Identify which cell holds the provided text, then report its (x, y) central coordinate. 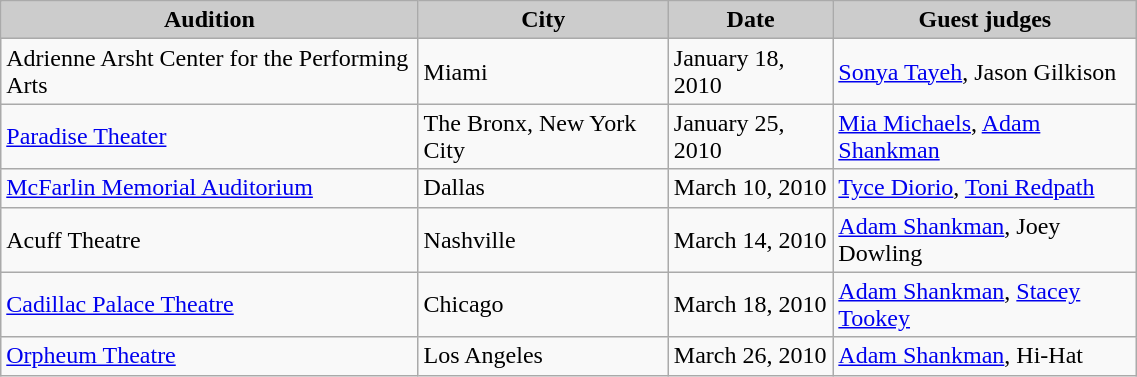
Adrienne Arsht Center for the Performing Arts (210, 72)
January 18, 2010 (750, 72)
March 14, 2010 (750, 240)
Acuff Theatre (210, 240)
March 10, 2010 (750, 188)
March 18, 2010 (750, 304)
Date (750, 20)
Adam Shankman, Hi-Hat (985, 356)
Nashville (543, 240)
Chicago (543, 304)
Dallas (543, 188)
Miami (543, 72)
Guest judges (985, 20)
Mia Michaels, Adam Shankman (985, 136)
City (543, 20)
Cadillac Palace Theatre (210, 304)
Adam Shankman, Stacey Tookey (985, 304)
January 25, 2010 (750, 136)
Paradise Theater (210, 136)
Audition (210, 20)
March 26, 2010 (750, 356)
Sonya Tayeh, Jason Gilkison (985, 72)
Los Angeles (543, 356)
Tyce Diorio, Toni Redpath (985, 188)
Adam Shankman, Joey Dowling (985, 240)
The Bronx, New York City (543, 136)
Orpheum Theatre (210, 356)
McFarlin Memorial Auditorium (210, 188)
